Extract the (X, Y) coordinate from the center of the cell holding the provided text.  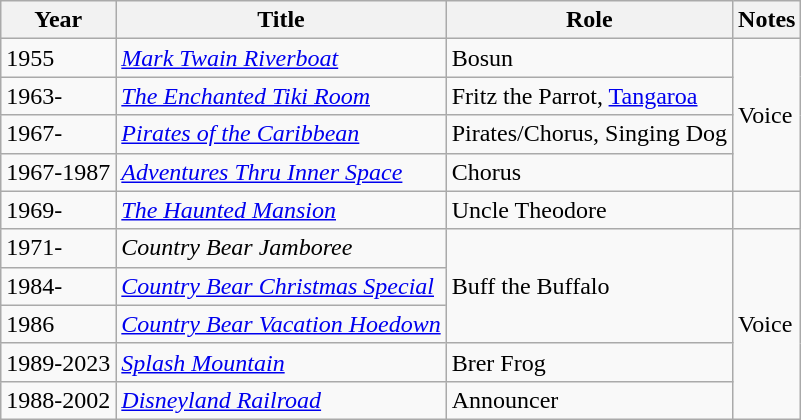
1988-2002 (58, 400)
1986 (58, 324)
1955 (58, 58)
Announcer (589, 400)
Country Bear Christmas Special (281, 286)
Country Bear Vacation Hoedown (281, 324)
Mark Twain Riverboat (281, 58)
Country Bear Jamboree (281, 248)
Uncle Theodore (589, 210)
1971- (58, 248)
1989-2023 (58, 362)
1967-1987 (58, 172)
Bosun (589, 58)
Fritz the Parrot, Tangaroa (589, 96)
Year (58, 20)
Role (589, 20)
Pirates of the Caribbean (281, 134)
Brer Frog (589, 362)
Splash Mountain (281, 362)
Title (281, 20)
Notes (767, 20)
Pirates/Chorus, Singing Dog (589, 134)
Adventures Thru Inner Space (281, 172)
Disneyland Railroad (281, 400)
Chorus (589, 172)
1984- (58, 286)
The Haunted Mansion (281, 210)
1963- (58, 96)
The Enchanted Tiki Room (281, 96)
1969- (58, 210)
Buff the Buffalo (589, 286)
1967- (58, 134)
